Identify which cell holds the provided text, then report its [X, Y] central coordinate. 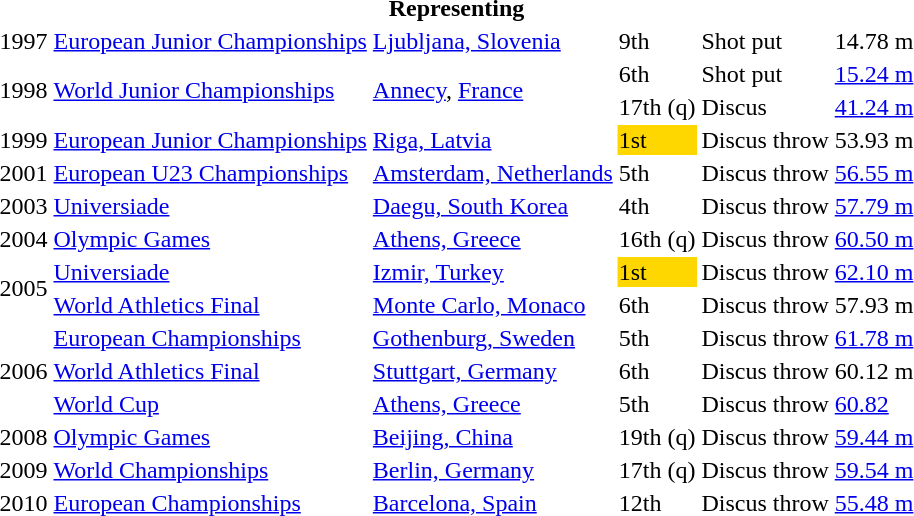
European U23 Championships [210, 173]
9th [657, 41]
19th (q) [657, 437]
Izmir, Turkey [492, 272]
Gothenburg, Sweden [492, 338]
European Championships [210, 338]
Amsterdam, Netherlands [492, 173]
World Junior Championships [210, 90]
Ljubljana, Slovenia [492, 41]
Berlin, Germany [492, 470]
16th (q) [657, 239]
Annecy, France [492, 90]
Daegu, South Korea [492, 206]
4th [657, 206]
Riga, Latvia [492, 140]
Beijing, China [492, 437]
Discus [765, 107]
Stuttgart, Germany [492, 371]
World Championships [210, 470]
Monte Carlo, Monaco [492, 305]
World Cup [210, 404]
